For the text-containing cell, return its midpoint in [x, y] coordinate format. 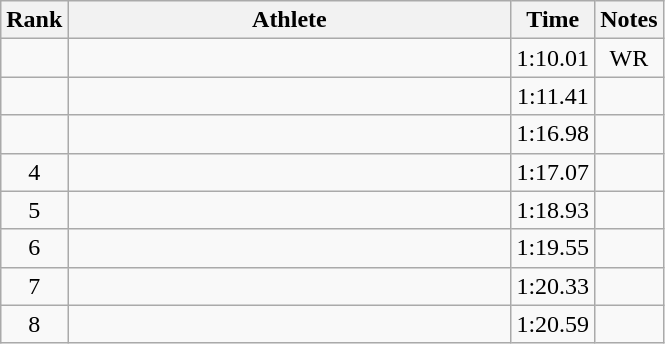
WR [629, 58]
Rank [34, 20]
1:17.07 [553, 172]
Athlete [290, 20]
Notes [629, 20]
7 [34, 286]
1:20.33 [553, 286]
1:18.93 [553, 210]
4 [34, 172]
6 [34, 248]
5 [34, 210]
8 [34, 324]
1:19.55 [553, 248]
1:20.59 [553, 324]
1:16.98 [553, 134]
1:11.41 [553, 96]
1:10.01 [553, 58]
Time [553, 20]
